From the cell containing the given text, extract its center point as [x, y] coordinate. 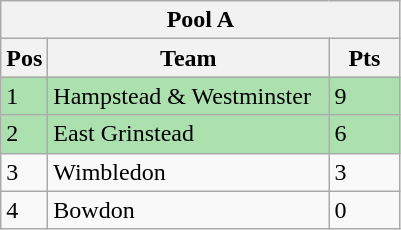
Pts [364, 58]
Wimbledon [188, 172]
Bowdon [188, 210]
6 [364, 134]
Hampstead & Westminster [188, 96]
4 [24, 210]
0 [364, 210]
9 [364, 96]
Pool A [200, 20]
1 [24, 96]
Pos [24, 58]
East Grinstead [188, 134]
Team [188, 58]
2 [24, 134]
